Extract the [X, Y] coordinate from the center of the cell holding the provided text.  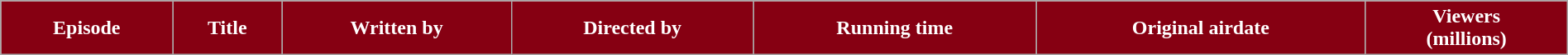
Written by [397, 28]
Episode [87, 28]
Title [227, 28]
Directed by [632, 28]
Original airdate [1201, 28]
Viewers(millions) [1466, 28]
Running time [895, 28]
